Pinpoint the cell where the given text exists, returning its (x, y) midpoint coordinate. 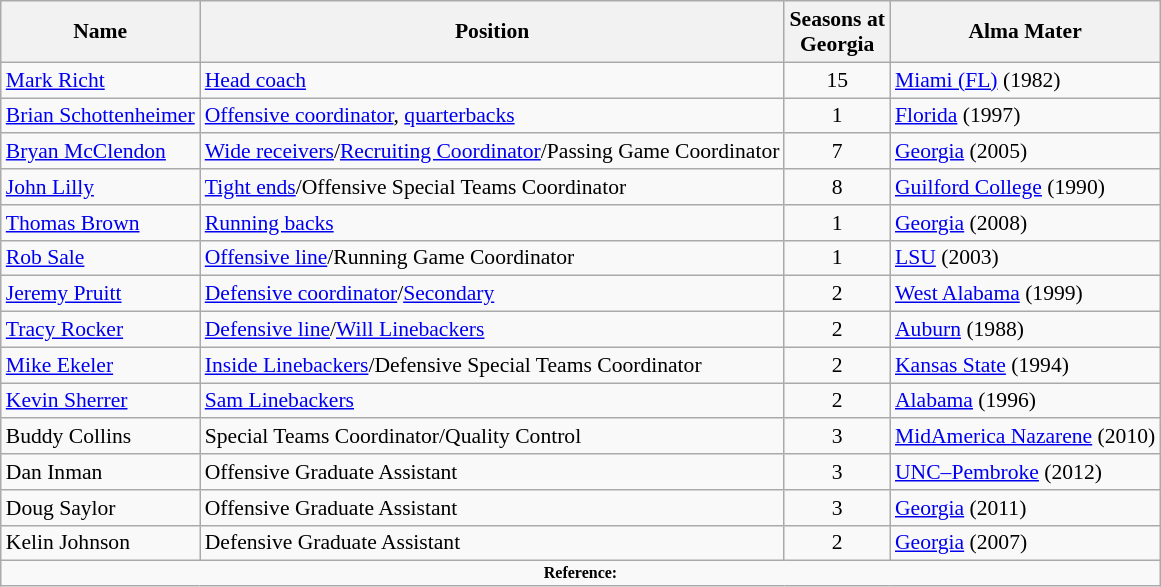
Florida (1997) (1025, 116)
Mark Richt (100, 80)
Wide receivers/Recruiting Coordinator/Passing Game Coordinator (492, 152)
Thomas Brown (100, 223)
Sam Linebackers (492, 401)
Seasons atGeorgia (836, 32)
Running backs (492, 223)
Georgia (2011) (1025, 508)
Doug Saylor (100, 508)
Tight ends/Offensive Special Teams Coordinator (492, 187)
7 (836, 152)
Rob Sale (100, 258)
15 (836, 80)
Reference: (580, 573)
UNC–Pembroke (2012) (1025, 472)
Defensive coordinator/Secondary (492, 294)
Special Teams Coordinator/Quality Control (492, 437)
Defensive Graduate Assistant (492, 543)
8 (836, 187)
Georgia (2005) (1025, 152)
Guilford College (1990) (1025, 187)
Buddy Collins (100, 437)
Kevin Sherrer (100, 401)
John Lilly (100, 187)
Mike Ekeler (100, 365)
Offensive line/Running Game Coordinator (492, 258)
Jeremy Pruitt (100, 294)
Position (492, 32)
Miami (FL) (1982) (1025, 80)
Georgia (2008) (1025, 223)
Dan Inman (100, 472)
Name (100, 32)
Alabama (1996) (1025, 401)
Bryan McClendon (100, 152)
Head coach (492, 80)
Inside Linebackers/Defensive Special Teams Coordinator (492, 365)
Tracy Rocker (100, 330)
West Alabama (1999) (1025, 294)
LSU (2003) (1025, 258)
Brian Schottenheimer (100, 116)
Kansas State (1994) (1025, 365)
Defensive line/Will Linebackers (492, 330)
Kelin Johnson (100, 543)
Auburn (1988) (1025, 330)
Georgia (2007) (1025, 543)
MidAmerica Nazarene (2010) (1025, 437)
Alma Mater (1025, 32)
Offensive coordinator, quarterbacks (492, 116)
